Determine the [X, Y] coordinate at the center of the cell enclosing the given text.  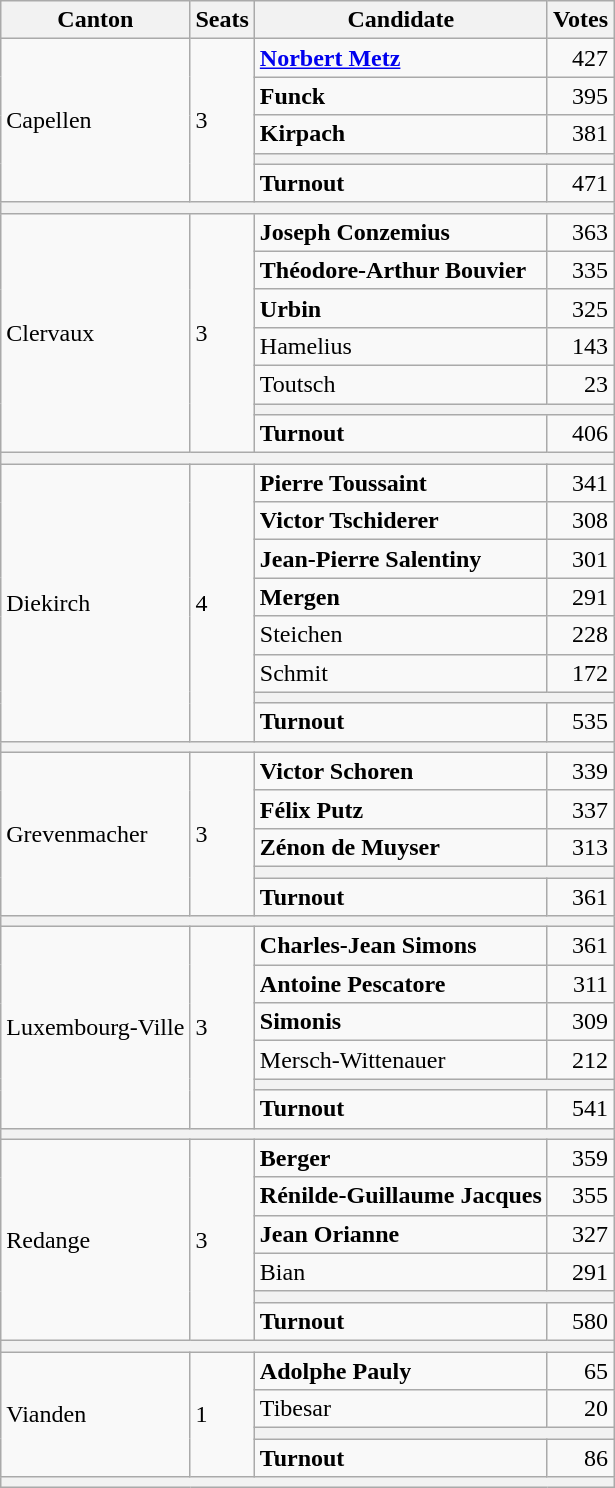
Joseph Conzemius [400, 232]
Théodore-Arthur Bouvier [400, 270]
Candidate [400, 20]
86 [580, 1458]
Félix Putz [400, 809]
363 [580, 232]
4 [222, 603]
337 [580, 809]
Tibesar [400, 1409]
Pierre Toussaint [400, 483]
309 [580, 1022]
Jean-Pierre Salentiny [400, 559]
359 [580, 1158]
Diekirch [96, 603]
23 [580, 384]
172 [580, 673]
Simonis [400, 1022]
Victor Schoren [400, 771]
Capellen [96, 120]
Steichen [400, 635]
20 [580, 1409]
406 [580, 434]
301 [580, 559]
Seats [222, 20]
Antoine Pescatore [400, 984]
1 [222, 1414]
143 [580, 346]
381 [580, 134]
65 [580, 1371]
Vianden [96, 1414]
Mersch-Wittenauer [400, 1060]
Kirpach [400, 134]
Charles-Jean Simons [400, 946]
325 [580, 308]
395 [580, 96]
427 [580, 58]
327 [580, 1234]
308 [580, 521]
Berger [400, 1158]
Grevenmacher [96, 834]
Funck [400, 96]
Votes [580, 20]
Bian [400, 1272]
335 [580, 270]
228 [580, 635]
541 [580, 1109]
339 [580, 771]
Canton [96, 20]
Urbin [400, 308]
Jean Orianne [400, 1234]
580 [580, 1321]
341 [580, 483]
355 [580, 1196]
Norbert Metz [400, 58]
471 [580, 183]
313 [580, 847]
311 [580, 984]
Zénon de Muyser [400, 847]
Luxembourg-Ville [96, 1028]
Toutsch [400, 384]
Victor Tschiderer [400, 521]
Hamelius [400, 346]
Clervaux [96, 332]
Adolphe Pauly [400, 1371]
Schmit [400, 673]
212 [580, 1060]
535 [580, 722]
Mergen [400, 597]
Redange [96, 1240]
Rénilde-Guillaume Jacques [400, 1196]
